Locate the cell with the specified text and output its (x, y) center coordinate. 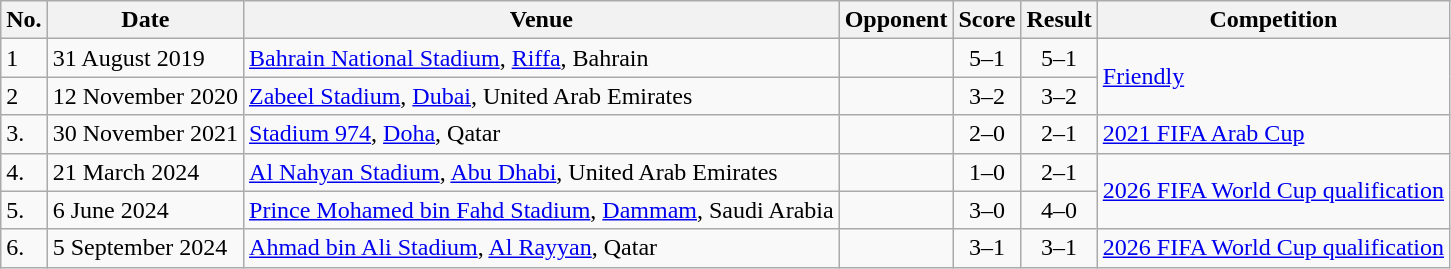
Competition (1273, 20)
21 March 2024 (145, 172)
1 (24, 58)
31 August 2019 (145, 58)
5 September 2024 (145, 248)
Al Nahyan Stadium, Abu Dhabi, United Arab Emirates (542, 172)
Zabeel Stadium, Dubai, United Arab Emirates (542, 96)
6 June 2024 (145, 210)
4–0 (1059, 210)
30 November 2021 (145, 134)
Stadium 974, Doha, Qatar (542, 134)
Score (987, 20)
6. (24, 248)
Opponent (896, 20)
5. (24, 210)
Prince Mohamed bin Fahd Stadium, Dammam, Saudi Arabia (542, 210)
Friendly (1273, 77)
4. (24, 172)
3–0 (987, 210)
No. (24, 20)
2021 FIFA Arab Cup (1273, 134)
12 November 2020 (145, 96)
Result (1059, 20)
Venue (542, 20)
Bahrain National Stadium, Riffa, Bahrain (542, 58)
Date (145, 20)
2 (24, 96)
1–0 (987, 172)
2–0 (987, 134)
Ahmad bin Ali Stadium, Al Rayyan, Qatar (542, 248)
3. (24, 134)
